Identify which cell holds the provided text, then report its [X, Y] central coordinate. 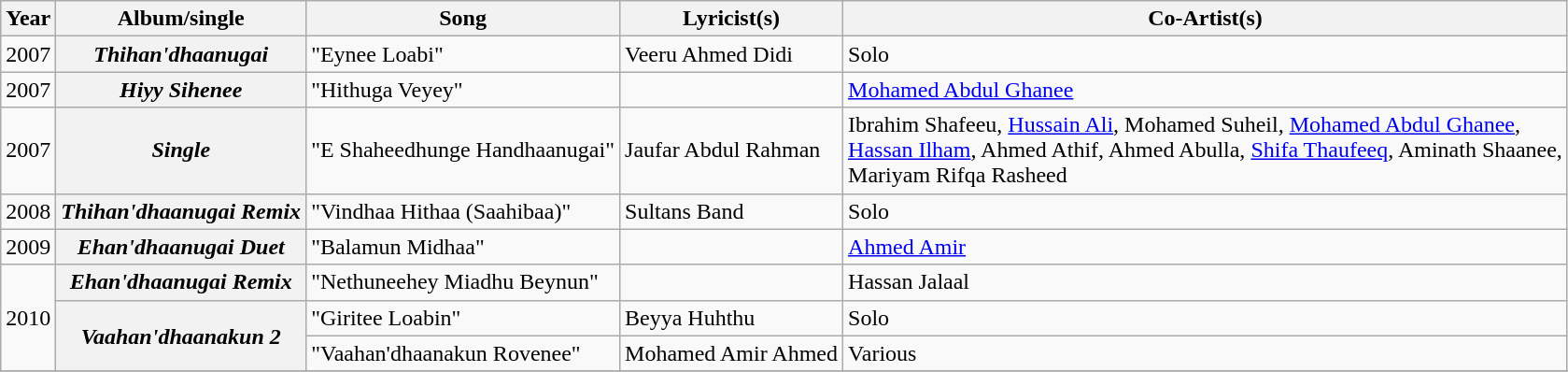
Ehan'dhaanugai Duet [181, 247]
Year [28, 19]
"Nethuneehey Miadhu Beynun" [463, 282]
Beyya Huhthu [732, 318]
"E Shaheedhunge Handhaanugai" [463, 150]
2010 [28, 318]
Song [463, 19]
Album/single [181, 19]
"Giritee Loabin" [463, 318]
Vaahan'dhaanakun 2 [181, 336]
Mohamed Abdul Ghanee [1206, 90]
Hassan Jalaal [1206, 282]
"Balamun Midhaa" [463, 247]
Thihan'dhaanugai Remix [181, 211]
2008 [28, 211]
Ehan'dhaanugai Remix [181, 282]
"Hithuga Veyey" [463, 90]
"Vindhaa Hithaa (Saahibaa)" [463, 211]
Thihan'dhaanugai [181, 54]
2009 [28, 247]
Hiyy Sihenee [181, 90]
Sultans Band [732, 211]
"Eynee Loabi" [463, 54]
Mohamed Amir Ahmed [732, 353]
Co-Artist(s) [1206, 19]
Jaufar Abdul Rahman [732, 150]
Single [181, 150]
Various [1206, 353]
Ahmed Amir [1206, 247]
"Vaahan'dhaanakun Rovenee" [463, 353]
Veeru Ahmed Didi [732, 54]
Lyricist(s) [732, 19]
